From the cell containing the given text, extract its center point as (x, y) coordinate. 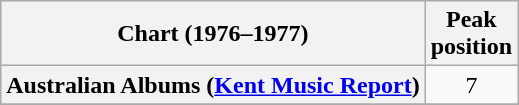
Peakposition (471, 34)
7 (471, 85)
Chart (1976–1977) (213, 34)
Australian Albums (Kent Music Report) (213, 85)
